Pinpoint the cell where the given text exists, returning its [X, Y] midpoint coordinate. 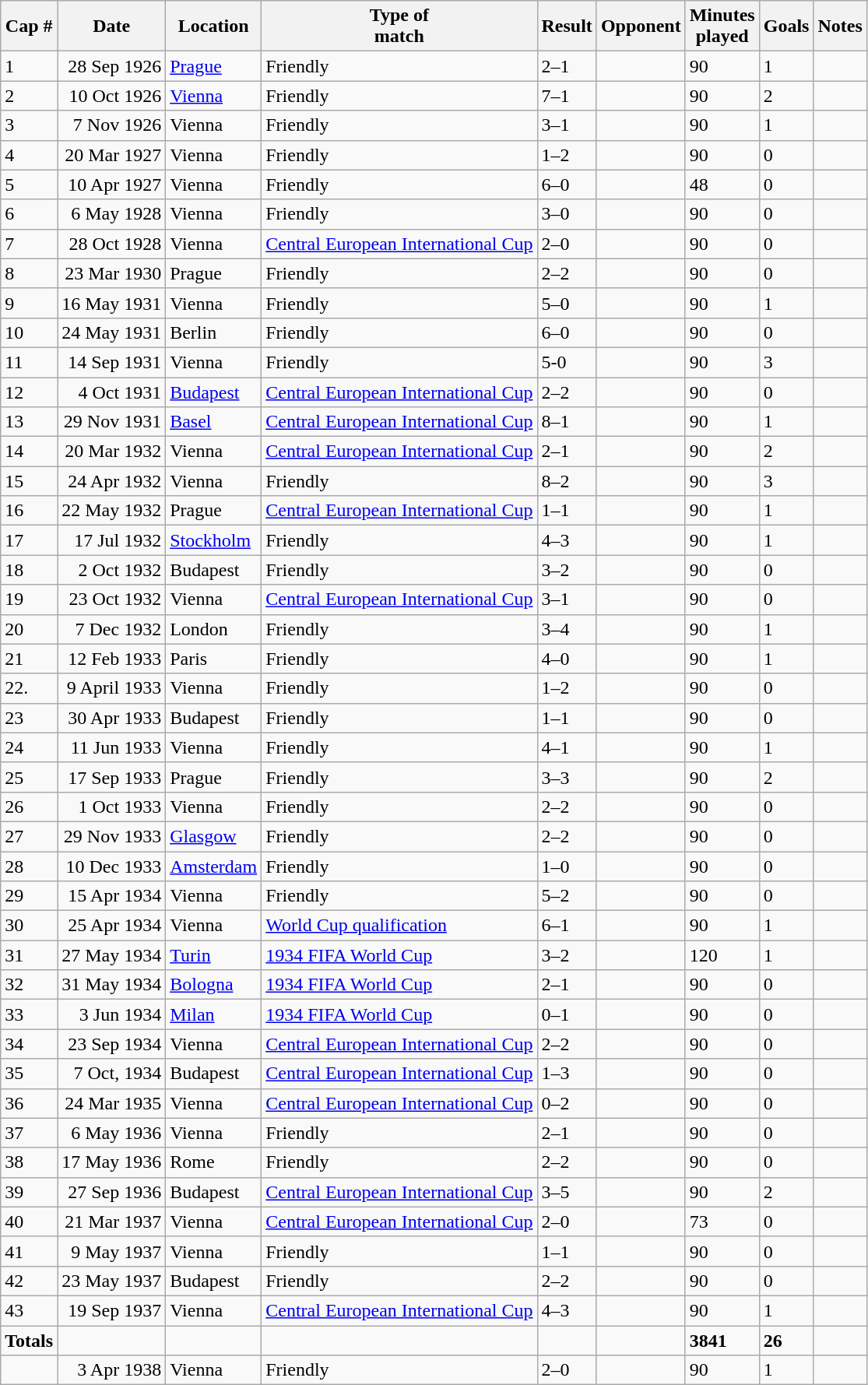
43 [30, 1310]
14 Sep 1931 [112, 362]
30 [30, 926]
29 [30, 896]
4 Oct 1931 [112, 392]
17 Sep 1933 [112, 777]
25 [30, 777]
27 [30, 836]
7 Oct, 1934 [112, 1074]
42 [30, 1281]
3–5 [567, 1192]
25 Apr 1934 [112, 926]
3 Apr 1938 [112, 1370]
20 Mar 1927 [112, 155]
41 [30, 1251]
23 Sep 1934 [112, 1044]
120 [722, 955]
Berlin [213, 332]
7 Dec 1932 [112, 629]
2 Oct 1932 [112, 570]
Goals [786, 26]
3–0 [567, 214]
20 Mar 1932 [112, 452]
Opponent [641, 26]
28 [30, 867]
29 Nov 1933 [112, 836]
34 [30, 1044]
21 [30, 659]
4 [30, 155]
6 [30, 214]
31 [30, 955]
37 [30, 1133]
24 Mar 1935 [112, 1103]
6 May 1936 [112, 1133]
24 Apr 1932 [112, 481]
9 May 1937 [112, 1251]
6–1 [567, 926]
7–1 [567, 96]
5–0 [567, 303]
Stockholm [213, 540]
Minutesplayed [722, 26]
6 May 1928 [112, 214]
Paris [213, 659]
19 Sep 1937 [112, 1310]
22. [30, 688]
8–1 [567, 422]
15 Apr 1934 [112, 896]
Glasgow [213, 836]
20 [30, 629]
24 [30, 747]
14 [30, 452]
8 [30, 273]
Type ofmatch [399, 26]
24 May 1931 [112, 332]
4–0 [567, 659]
16 [30, 511]
1–3 [567, 1074]
23 Mar 1930 [112, 273]
17 Jul 1932 [112, 540]
36 [30, 1103]
28 Sep 1926 [112, 66]
19 [30, 599]
London [213, 629]
12 Feb 1933 [112, 659]
17 May 1936 [112, 1162]
23 Oct 1932 [112, 599]
5–2 [567, 896]
Result [567, 26]
Bologna [213, 985]
23 May 1937 [112, 1281]
35 [30, 1074]
39 [30, 1192]
10 [30, 332]
7 Nov 1926 [112, 125]
11 [30, 362]
5 [30, 185]
8–2 [567, 481]
9 [30, 303]
Totals [30, 1340]
30 Apr 1933 [112, 718]
Amsterdam [213, 867]
0–1 [567, 1014]
Turin [213, 955]
40 [30, 1222]
11 Jun 1933 [112, 747]
27 Sep 1936 [112, 1192]
73 [722, 1222]
15 [30, 481]
22 May 1932 [112, 511]
38 [30, 1162]
3–4 [567, 629]
3841 [722, 1340]
18 [30, 570]
10 Dec 1933 [112, 867]
13 [30, 422]
World Cup qualification [399, 926]
Notes [840, 26]
4–1 [567, 747]
1–0 [567, 867]
10 Oct 1926 [112, 96]
31 May 1934 [112, 985]
0–2 [567, 1103]
Cap # [30, 26]
48 [722, 185]
3 Jun 1934 [112, 1014]
23 [30, 718]
17 [30, 540]
28 Oct 1928 [112, 244]
32 [30, 985]
Rome [213, 1162]
21 Mar 1937 [112, 1222]
1 Oct 1933 [112, 807]
33 [30, 1014]
16 May 1931 [112, 303]
Milan [213, 1014]
12 [30, 392]
Basel [213, 422]
29 Nov 1931 [112, 422]
9 April 1933 [112, 688]
27 May 1934 [112, 955]
3–3 [567, 777]
Location [213, 26]
7 [30, 244]
5-0 [567, 362]
Date [112, 26]
10 Apr 1927 [112, 185]
